Pinpoint the cell where the given text exists, returning its (X, Y) midpoint coordinate. 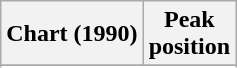
Peakposition (189, 34)
Chart (1990) (72, 34)
